From the cell containing the given text, extract its center point as (x, y) coordinate. 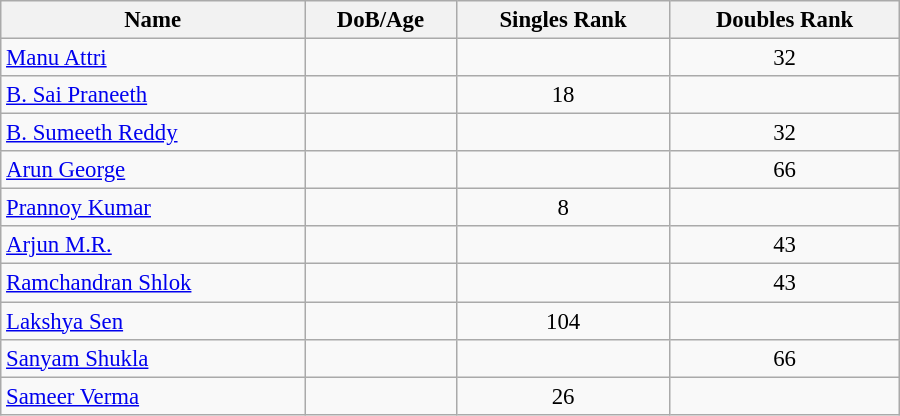
Ramchandran Shlok (153, 283)
Doubles Rank (784, 20)
Prannoy Kumar (153, 208)
104 (563, 321)
8 (563, 208)
Lakshya Sen (153, 321)
B. Sumeeth Reddy (153, 133)
Singles Rank (563, 20)
B. Sai Praneeth (153, 95)
18 (563, 95)
26 (563, 396)
Sanyam Shukla (153, 358)
Arun George (153, 170)
Manu Attri (153, 58)
Name (153, 20)
Sameer Verma (153, 396)
Arjun M.R. (153, 245)
DoB/Age (380, 20)
